Detect which cell encompasses the target text, then output its [x, y] center coordinate. 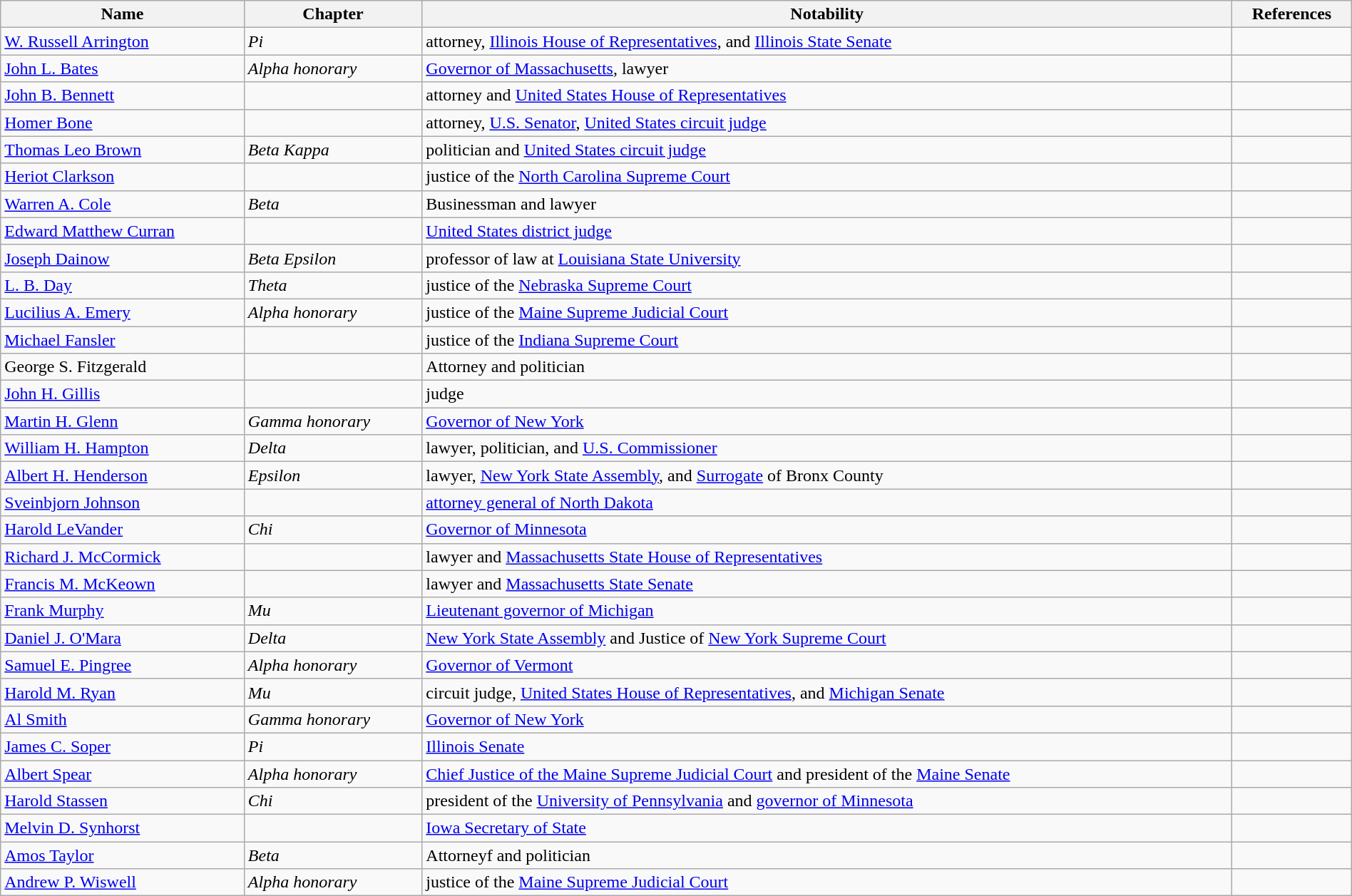
Harold M. Ryan [123, 692]
Epsilon [333, 475]
Notability [827, 14]
Lieutenant governor of Michigan [827, 611]
Harold LeVander [123, 530]
Beta Epsilon [333, 258]
W. Russell Arrington [123, 41]
George S. Fitzgerald [123, 367]
Heriot Clarkson [123, 177]
Albert H. Henderson [123, 475]
William H. Hampton [123, 448]
Homer Bone [123, 123]
Chapter [333, 14]
lawyer, New York State Assembly, and Surrogate of Bronx County [827, 475]
Martin H. Glenn [123, 421]
Iowa Secretary of State [827, 828]
professor of law at Louisiana State University [827, 258]
Attorneyf and politician [827, 855]
politician and United States circuit judge [827, 150]
Daniel J. O'Mara [123, 638]
judge [827, 394]
attorney, Illinois House of Representatives, and Illinois State Senate [827, 41]
United States district judge [827, 231]
lawyer, politician, and U.S. Commissioner [827, 448]
Warren A. Cole [123, 204]
Amos Taylor [123, 855]
Joseph Dainow [123, 258]
Andrew P. Wiswell [123, 882]
Al Smith [123, 719]
Harold Stassen [123, 801]
Name [123, 14]
attorney general of North Dakota [827, 503]
Melvin D. Synhorst [123, 828]
lawyer and Massachusetts State House of Representatives [827, 557]
Francis M. McKeown [123, 584]
circuit judge, United States House of Representatives, and Michigan Senate [827, 692]
lawyer and Massachusetts State Senate [827, 584]
Albert Spear [123, 773]
Richard J. McCormick [123, 557]
justice of the Indiana Supreme Court [827, 340]
Beta Kappa [333, 150]
Michael Fansler [123, 340]
Samuel E. Pingree [123, 665]
Edward Matthew Curran [123, 231]
References [1292, 14]
Governor of Minnesota [827, 530]
attorney, U.S. Senator, United States circuit judge [827, 123]
Lucilius A. Emery [123, 312]
Governor of Massachusetts, lawyer [827, 68]
Frank Murphy [123, 611]
Attorney and politician [827, 367]
Theta [333, 285]
John H. Gillis [123, 394]
Thomas Leo Brown [123, 150]
Sveinbjorn Johnson [123, 503]
New York State Assembly and Justice of New York Supreme Court [827, 638]
John B. Bennett [123, 96]
Chief Justice of the Maine Supreme Judicial Court and president of the Maine Senate [827, 773]
justice of the Nebraska Supreme Court [827, 285]
attorney and United States House of Representatives [827, 96]
John L. Bates [123, 68]
L. B. Day [123, 285]
James C. Soper [123, 746]
Governor of Vermont [827, 665]
justice of the North Carolina Supreme Court [827, 177]
Illinois Senate [827, 746]
president of the University of Pennsylvania and governor of Minnesota [827, 801]
Businessman and lawyer [827, 204]
